Find where the given text appears and provide that cell's center as (x, y) coordinate. 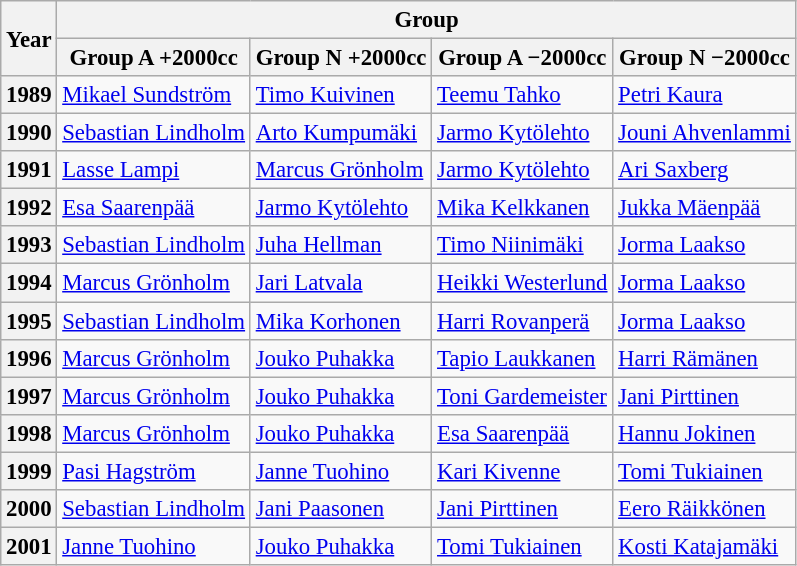
Pasi Hagström (154, 471)
1996 (29, 358)
Group A +2000cc (154, 58)
Harri Rovanperä (522, 321)
Toni Gardemeister (522, 396)
Petri Kaura (704, 95)
1989 (29, 95)
Group N −2000cc (704, 58)
Heikki Westerlund (522, 283)
1998 (29, 433)
Tapio Laukkanen (522, 358)
Hannu Jokinen (704, 433)
Timo Kuivinen (340, 95)
1991 (29, 170)
1994 (29, 283)
Arto Kumpumäki (340, 133)
Jari Latvala (340, 283)
1995 (29, 321)
1999 (29, 471)
1993 (29, 245)
Kosti Katajamäki (704, 546)
Mika Korhonen (340, 321)
Juha Hellman (340, 245)
Mika Kelkkanen (522, 208)
Jouni Ahvenlammi (704, 133)
Jani Paasonen (340, 509)
Jukka Mäenpää (704, 208)
Group A −2000cc (522, 58)
Teemu Tahko (522, 95)
Group (426, 20)
2000 (29, 509)
2001 (29, 546)
Year (29, 38)
Kari Kivenne (522, 471)
1990 (29, 133)
1992 (29, 208)
1997 (29, 396)
Harri Rämänen (704, 358)
Timo Niinimäki (522, 245)
Eero Räikkönen (704, 509)
Ari Saxberg (704, 170)
Lasse Lampi (154, 170)
Mikael Sundström (154, 95)
Group N +2000cc (340, 58)
